Determine the [X, Y] coordinate at the center of the cell enclosing the given text.  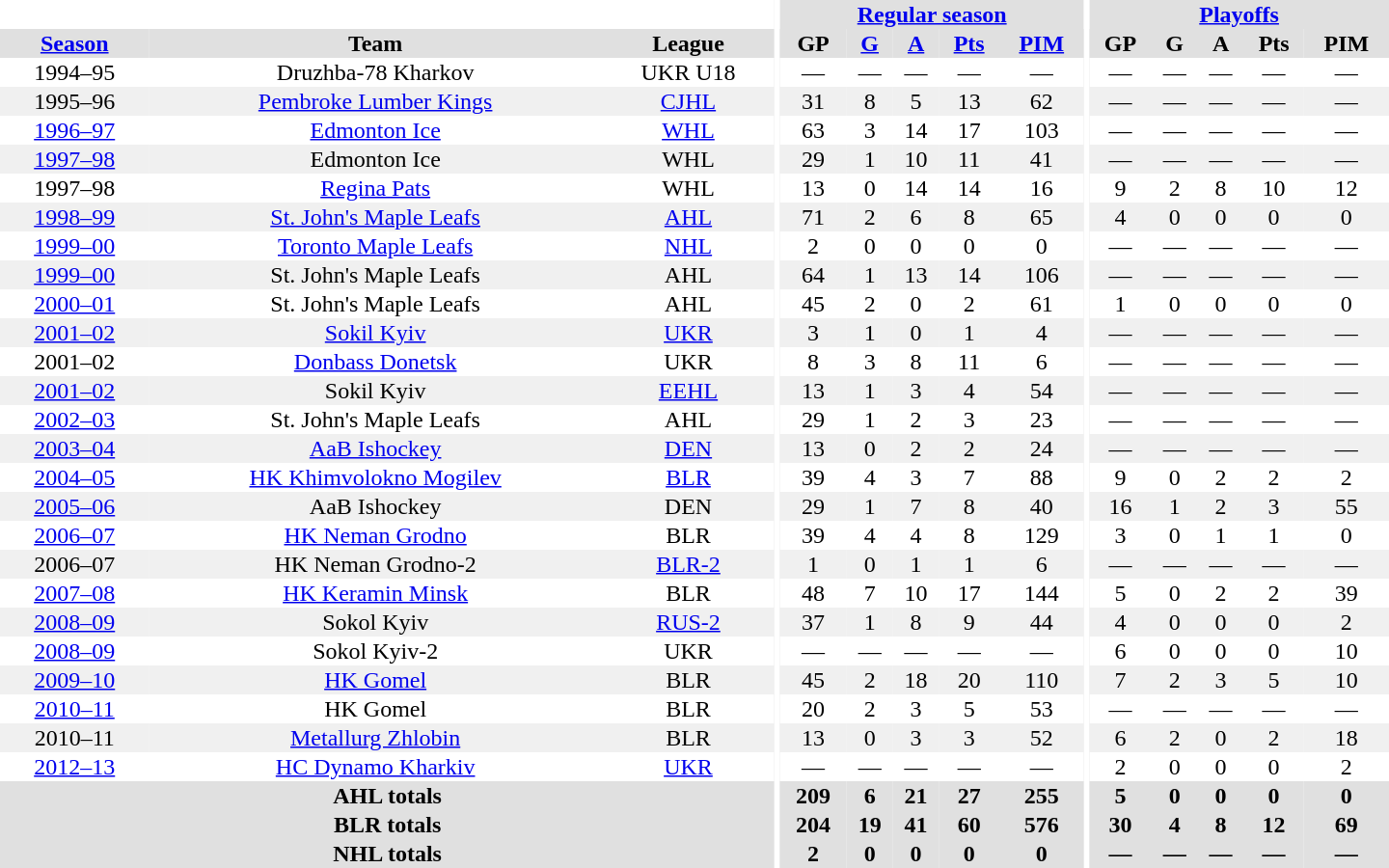
19 [870, 825]
69 [1347, 825]
2000–01 [74, 304]
576 [1042, 825]
Sokol Kyiv-2 [374, 651]
54 [1042, 391]
Season [74, 43]
30 [1120, 825]
2007–08 [74, 593]
110 [1042, 680]
1994–95 [74, 72]
2002–03 [74, 420]
EEHL [689, 391]
27 [969, 796]
71 [812, 217]
24 [1042, 448]
103 [1042, 130]
HK Khimvolokno Mogilev [374, 477]
1996–97 [74, 130]
65 [1042, 217]
NHL totals [388, 854]
37 [812, 622]
2012–13 [74, 767]
60 [969, 825]
HK Neman Grodno [374, 535]
44 [1042, 622]
Pembroke Lumber Kings [374, 101]
Regular season [932, 14]
55 [1347, 506]
League [689, 43]
21 [916, 796]
62 [1042, 101]
Playoffs [1239, 14]
BLR-2 [689, 564]
HK Neman Grodno-2 [374, 564]
RUS-2 [689, 622]
Metallurg Zhlobin [374, 738]
53 [1042, 709]
64 [812, 275]
Druzhba-78 Kharkov [374, 72]
40 [1042, 506]
31 [812, 101]
1995–96 [74, 101]
255 [1042, 796]
88 [1042, 477]
AHL totals [388, 796]
48 [812, 593]
HC Dynamo Kharkiv [374, 767]
UKR U18 [689, 72]
1998–99 [74, 217]
61 [1042, 304]
63 [812, 130]
BLR totals [388, 825]
129 [1042, 535]
NHL [689, 246]
2009–10 [74, 680]
HK Keramin Minsk [374, 593]
Sokol Kyiv [374, 622]
Regina Pats [374, 188]
2005–06 [74, 506]
Toronto Maple Leafs [374, 246]
2004–05 [74, 477]
144 [1042, 593]
23 [1042, 420]
209 [812, 796]
52 [1042, 738]
106 [1042, 275]
CJHL [689, 101]
204 [812, 825]
2003–04 [74, 448]
Team [374, 43]
Donbass Donetsk [374, 362]
